Return (x, y) of the center of cell containing provided text 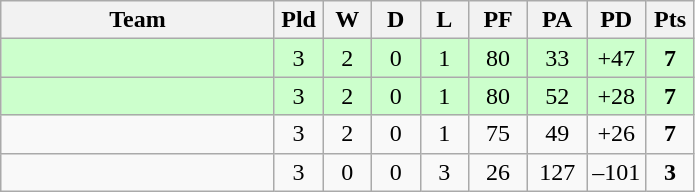
D (396, 20)
W (348, 20)
PF (498, 20)
127 (558, 172)
Pld (298, 20)
+26 (616, 134)
52 (558, 96)
26 (498, 172)
+28 (616, 96)
75 (498, 134)
33 (558, 58)
–101 (616, 172)
Team (138, 20)
Pts (670, 20)
L (444, 20)
PD (616, 20)
49 (558, 134)
+47 (616, 58)
PA (558, 20)
